Search for the cell housing the specified text and yield its [x, y] center coordinate. 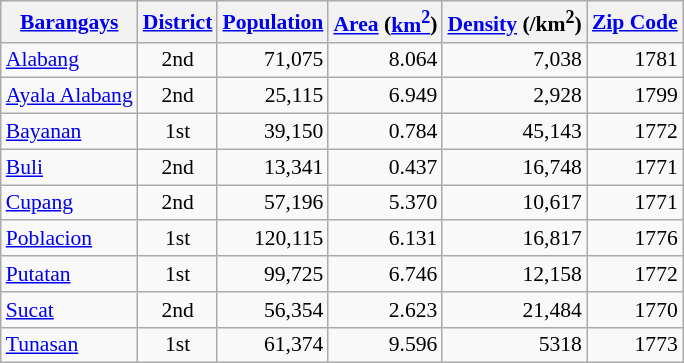
16,817 [514, 239]
Population [272, 22]
45,143 [514, 132]
5318 [514, 345]
99,725 [272, 274]
2.623 [385, 310]
0.784 [385, 132]
7,038 [514, 60]
8.064 [385, 60]
1773 [635, 345]
Poblacion [70, 239]
1799 [635, 96]
1781 [635, 60]
10,617 [514, 203]
Area (km2) [385, 22]
56,354 [272, 310]
Cupang [70, 203]
6.949 [385, 96]
Ayala Alabang [70, 96]
District [178, 22]
57,196 [272, 203]
61,374 [272, 345]
Bayanan [70, 132]
Barangays [70, 22]
1770 [635, 310]
6.746 [385, 274]
39,150 [272, 132]
Tunasan [70, 345]
2,928 [514, 96]
Buli [70, 167]
120,115 [272, 239]
71,075 [272, 60]
12,158 [514, 274]
13,341 [272, 167]
21,484 [514, 310]
9.596 [385, 345]
0.437 [385, 167]
6.131 [385, 239]
Alabang [70, 60]
Sucat [70, 310]
16,748 [514, 167]
Zip Code [635, 22]
1776 [635, 239]
Density (/km2) [514, 22]
5.370 [385, 203]
25,115 [272, 96]
Putatan [70, 274]
